Return the (X, Y) coordinate for the center point of the cell that contains the specified text.  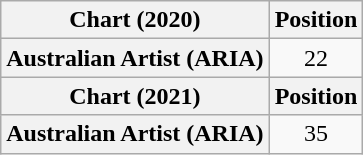
35 (316, 134)
Chart (2020) (135, 20)
Chart (2021) (135, 96)
22 (316, 58)
